Determine the (X, Y) coordinate at the center of the cell enclosing the given text.  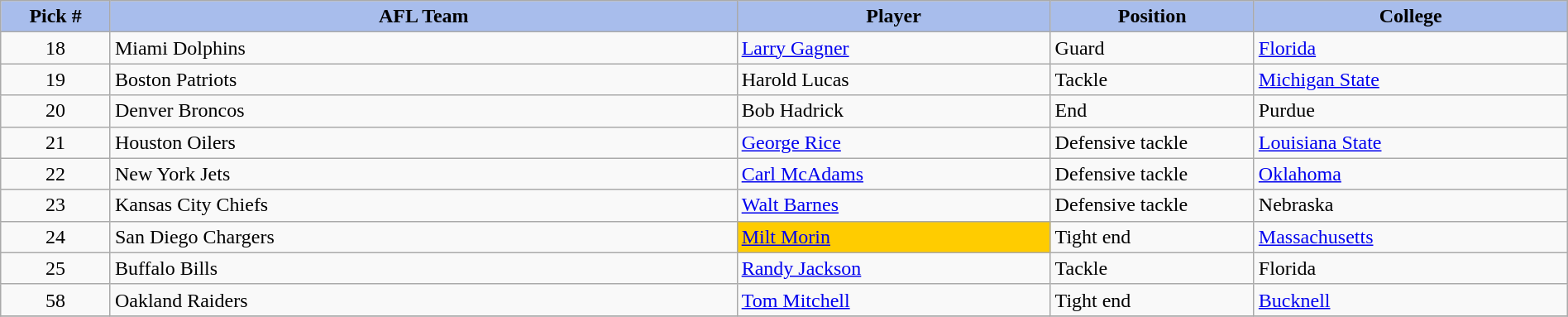
Houston Oilers (423, 142)
Purdue (1411, 111)
Randy Jackson (893, 268)
58 (56, 300)
Bucknell (1411, 300)
Massachusetts (1411, 237)
San Diego Chargers (423, 237)
Guard (1152, 48)
Nebraska (1411, 205)
18 (56, 48)
Boston Patriots (423, 79)
Harold Lucas (893, 79)
21 (56, 142)
25 (56, 268)
College (1411, 17)
Walt Barnes (893, 205)
Oakland Raiders (423, 300)
Tom Mitchell (893, 300)
Milt Morin (893, 237)
Denver Broncos (423, 111)
Buffalo Bills (423, 268)
Larry Gagner (893, 48)
Louisiana State (1411, 142)
24 (56, 237)
20 (56, 111)
Pick # (56, 17)
Michigan State (1411, 79)
Kansas City Chiefs (423, 205)
End (1152, 111)
Carl McAdams (893, 174)
New York Jets (423, 174)
23 (56, 205)
Position (1152, 17)
Miami Dolphins (423, 48)
Player (893, 17)
Oklahoma (1411, 174)
Bob Hadrick (893, 111)
AFL Team (423, 17)
George Rice (893, 142)
19 (56, 79)
22 (56, 174)
